For the text-containing cell, return its midpoint in [X, Y] coordinate format. 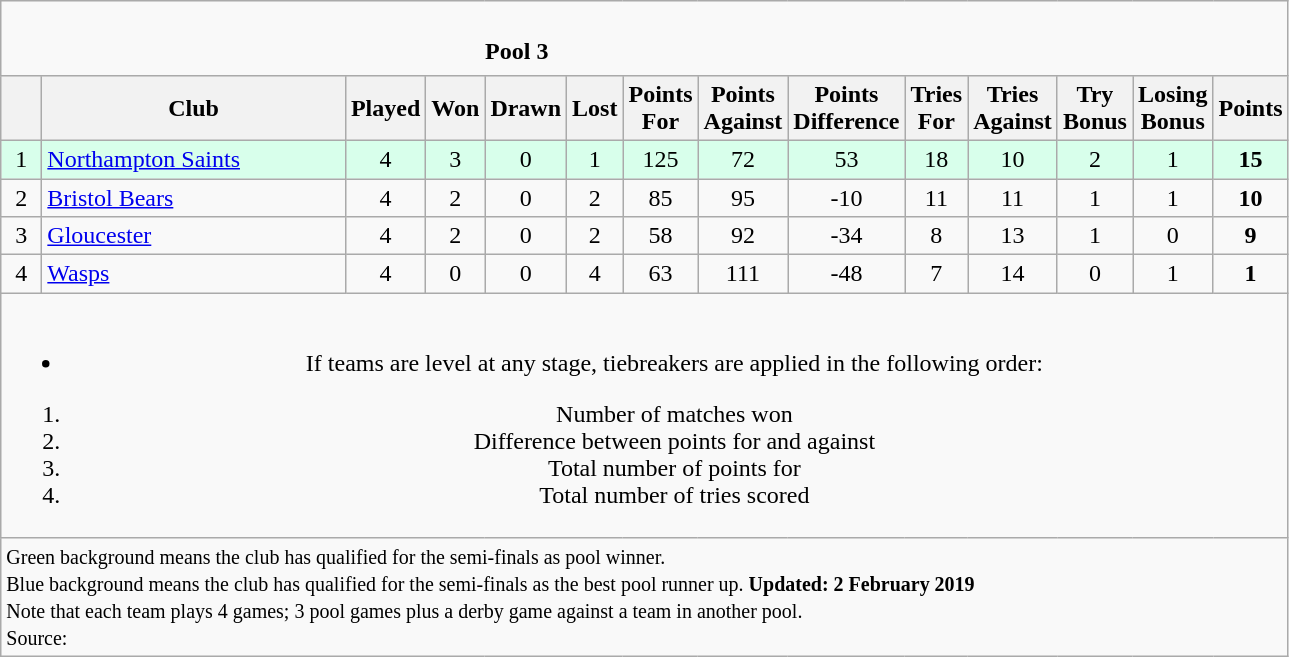
58 [660, 236]
Points Against [743, 108]
111 [743, 274]
Points For [660, 108]
Bristol Bears [194, 197]
Tries For [936, 108]
Tries Against [1013, 108]
63 [660, 274]
Won [456, 108]
-34 [846, 236]
Points [1250, 108]
Losing Bonus [1172, 108]
53 [846, 159]
92 [743, 236]
125 [660, 159]
9 [1250, 236]
-48 [846, 274]
Gloucester [194, 236]
Lost [595, 108]
Points Difference [846, 108]
Northampton Saints [194, 159]
Try Bonus [1094, 108]
13 [1013, 236]
18 [936, 159]
-10 [846, 197]
14 [1013, 274]
Drawn [526, 108]
95 [743, 197]
7 [936, 274]
Played [385, 108]
72 [743, 159]
Wasps [194, 274]
8 [936, 236]
Club [194, 108]
15 [1250, 159]
85 [660, 197]
